Detect which cell encompasses the target text, then output its [x, y] center coordinate. 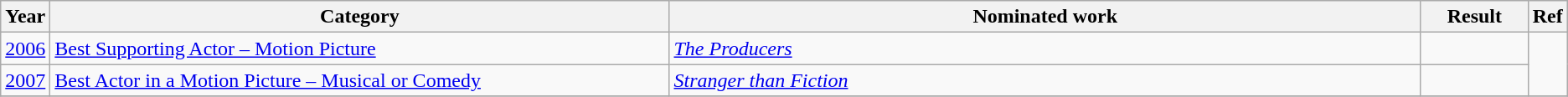
Category [360, 17]
Best Actor in a Motion Picture – Musical or Comedy [360, 80]
Best Supporting Actor – Motion Picture [360, 48]
2006 [25, 48]
2007 [25, 80]
Stranger than Fiction [1045, 80]
Result [1474, 17]
The Producers [1045, 48]
Nominated work [1045, 17]
Year [25, 17]
Ref [1548, 17]
